Pinpoint the cell where the given text exists, returning its (X, Y) midpoint coordinate. 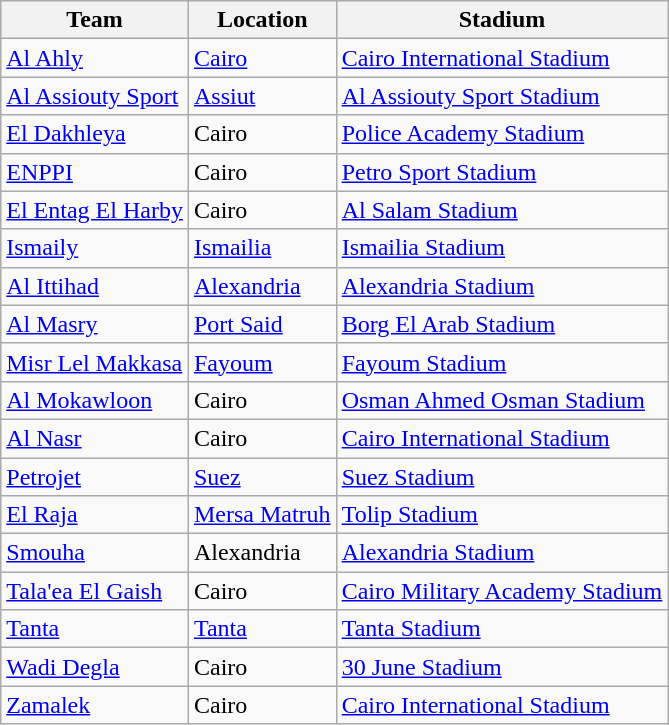
Suez (262, 477)
Tanta Stadium (502, 629)
Osman Ahmed Osman Stadium (502, 400)
Stadium (502, 20)
El Entag El Harby (95, 210)
Al Mokawloon (95, 400)
Al Assiouty Sport (95, 96)
Tala'ea El Gaish (95, 591)
Misr Lel Makkasa (95, 362)
Al Masry (95, 324)
El Raja (95, 515)
Fayoum Stadium (502, 362)
Wadi Degla (95, 667)
Assiut (262, 96)
Location (262, 20)
Borg El Arab Stadium (502, 324)
Ismaily (95, 248)
30 June Stadium (502, 667)
Smouha (95, 553)
Port Said (262, 324)
ENPPI (95, 172)
Al Ittihad (95, 286)
Al Nasr (95, 438)
Tolip Stadium (502, 515)
Petro Sport Stadium (502, 172)
Team (95, 20)
Petrojet (95, 477)
Mersa Matruh (262, 515)
Al Ahly (95, 58)
Al Salam Stadium (502, 210)
Al Assiouty Sport Stadium (502, 96)
Fayoum (262, 362)
Zamalek (95, 705)
El Dakhleya (95, 134)
Police Academy Stadium (502, 134)
Ismailia (262, 248)
Cairo Military Academy Stadium (502, 591)
Suez Stadium (502, 477)
Ismailia Stadium (502, 248)
